Identify which cell holds the provided text, then report its [x, y] central coordinate. 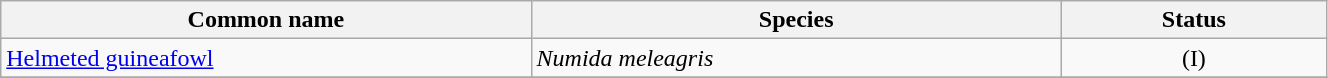
(I) [1194, 58]
Helmeted guineafowl [266, 58]
Common name [266, 20]
Status [1194, 20]
Species [796, 20]
Numida meleagris [796, 58]
